Return the [x, y] coordinate for the center point of the cell that contains the specified text.  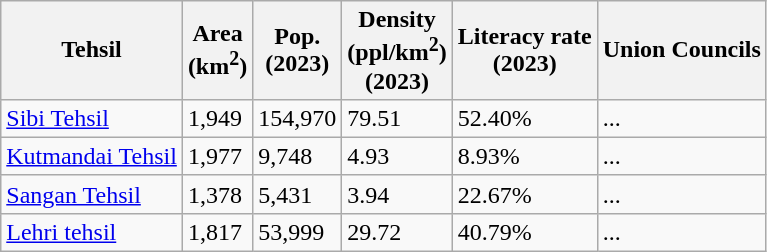
3.94 [397, 194]
Kutmandai Tehsil [92, 156]
Literacy rate(2023) [524, 50]
1,817 [217, 232]
9,748 [298, 156]
1,378 [217, 194]
Area(km2) [217, 50]
4.93 [397, 156]
Sangan Tehsil [92, 194]
Density(ppl/km2)(2023) [397, 50]
Lehri tehsil [92, 232]
53,999 [298, 232]
52.40% [524, 118]
22.67% [524, 194]
Union Councils [682, 50]
40.79% [524, 232]
Pop.(2023) [298, 50]
5,431 [298, 194]
79.51 [397, 118]
1,949 [217, 118]
154,970 [298, 118]
1,977 [217, 156]
29.72 [397, 232]
8.93% [524, 156]
Sibi Tehsil [92, 118]
Tehsil [92, 50]
